Capture the cell that displays the provided text and extract its (x, y) central coordinate. 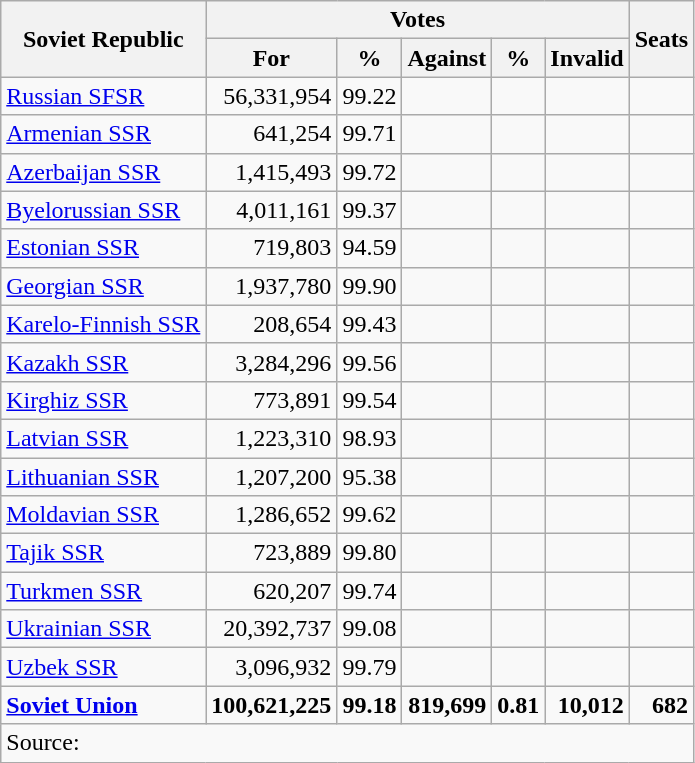
95.38 (370, 477)
Lithuanian SSR (104, 477)
1,286,652 (272, 515)
99.62 (370, 515)
Ukrainian SSR (104, 629)
Soviet Republic (104, 39)
99.18 (370, 705)
Georgian SSR (104, 286)
641,254 (272, 134)
99.56 (370, 362)
56,331,954 (272, 96)
723,889 (272, 553)
Kirghiz SSR (104, 400)
Source: (348, 743)
Armenian SSR (104, 134)
Karelo-Finnish SSR (104, 324)
99.74 (370, 591)
1,223,310 (272, 438)
620,207 (272, 591)
99.80 (370, 553)
99.08 (370, 629)
Azerbaijan SSR (104, 172)
10,012 (587, 705)
Byelorussian SSR (104, 210)
100,621,225 (272, 705)
94.59 (370, 248)
Votes (418, 20)
99.43 (370, 324)
Turkmen SSR (104, 591)
208,654 (272, 324)
Against (447, 58)
4,011,161 (272, 210)
99.54 (370, 400)
Tajik SSR (104, 553)
99.72 (370, 172)
99.79 (370, 667)
20,392,737 (272, 629)
Uzbek SSR (104, 667)
Latvian SSR (104, 438)
99.22 (370, 96)
99.90 (370, 286)
Kazakh SSR (104, 362)
819,699 (447, 705)
1,415,493 (272, 172)
99.37 (370, 210)
99.71 (370, 134)
719,803 (272, 248)
Russian SFSR (104, 96)
Invalid (587, 58)
For (272, 58)
682 (661, 705)
98.93 (370, 438)
Seats (661, 39)
1,207,200 (272, 477)
3,284,296 (272, 362)
3,096,932 (272, 667)
773,891 (272, 400)
Moldavian SSR (104, 515)
Soviet Union (104, 705)
0.81 (518, 705)
1,937,780 (272, 286)
Estonian SSR (104, 248)
